Return (X, Y) of the center of cell containing provided text 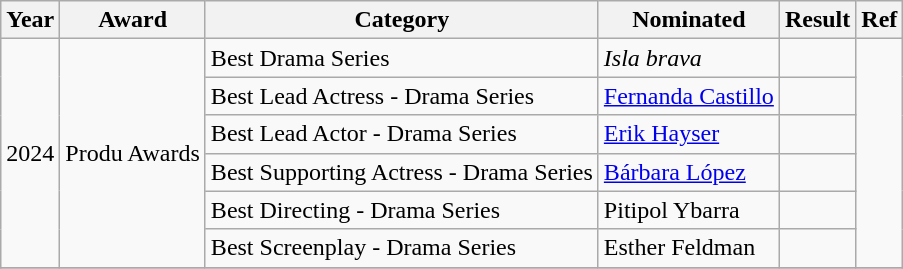
Best Lead Actress - Drama Series (402, 96)
Nominated (688, 20)
Produ Awards (133, 153)
Award (133, 20)
Erik Hayser (688, 134)
Best Directing - Drama Series (402, 210)
Ref (880, 20)
Best Screenplay - Drama Series (402, 248)
Isla brava (688, 58)
Fernanda Castillo (688, 96)
Bárbara López (688, 172)
Result (817, 20)
Best Supporting Actress - Drama Series (402, 172)
Best Lead Actor - Drama Series (402, 134)
Best Drama Series (402, 58)
Pitipol Ybarra (688, 210)
2024 (30, 153)
Category (402, 20)
Year (30, 20)
Esther Feldman (688, 248)
